Find where the given text appears and provide that cell's center as (x, y) coordinate. 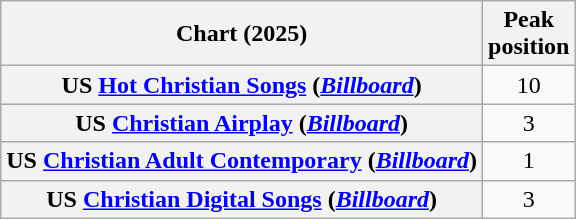
US Hot Christian Songs (Billboard) (242, 85)
US Christian Airplay (Billboard) (242, 123)
1 (529, 161)
10 (529, 85)
US Christian Adult Contemporary (Billboard) (242, 161)
US Christian Digital Songs (Billboard) (242, 199)
Peakposition (529, 34)
Chart (2025) (242, 34)
